Pinpoint the cell where the given text exists, returning its [x, y] midpoint coordinate. 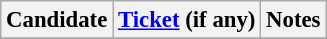
Candidate [57, 20]
Notes [294, 20]
Ticket (if any) [187, 20]
